Return (X, Y) of the center of cell containing provided text 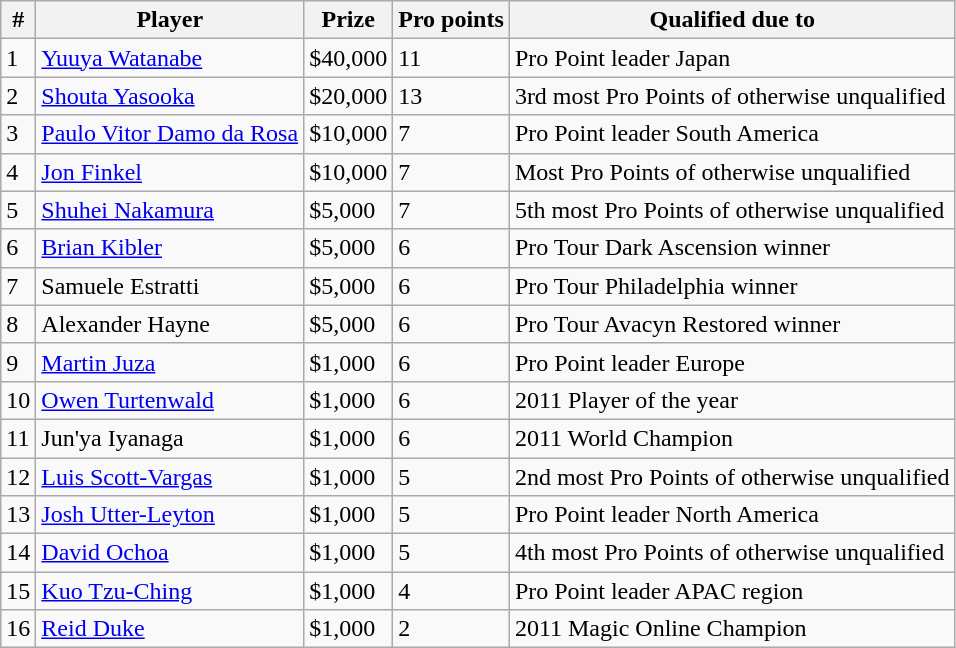
2011 Player of the year (732, 400)
Player (170, 20)
Martin Juza (170, 362)
Josh Utter-Leyton (170, 515)
14 (18, 553)
Pro Point leader South America (732, 134)
Pro Point leader North America (732, 515)
8 (18, 324)
Pro Point leader APAC region (732, 591)
16 (18, 629)
2nd most Pro Points of otherwise unqualified (732, 477)
Jon Finkel (170, 172)
3 (18, 134)
Qualified due to (732, 20)
David Ochoa (170, 553)
Shuhei Nakamura (170, 210)
Prize (348, 20)
Owen Turtenwald (170, 400)
Most Pro Points of otherwise unqualified (732, 172)
2011 World Champion (732, 438)
$20,000 (348, 96)
4th most Pro Points of otherwise unqualified (732, 553)
Kuo Tzu-Ching (170, 591)
5th most Pro Points of otherwise unqualified (732, 210)
Pro Tour Dark Ascension winner (732, 248)
1 (18, 58)
Pro points (452, 20)
Pro Point leader Japan (732, 58)
Yuuya Watanabe (170, 58)
12 (18, 477)
2011 Magic Online Champion (732, 629)
$40,000 (348, 58)
3rd most Pro Points of otherwise unqualified (732, 96)
Samuele Estratti (170, 286)
# (18, 20)
Paulo Vitor Damo da Rosa (170, 134)
Brian Kibler (170, 248)
9 (18, 362)
Jun'ya Iyanaga (170, 438)
15 (18, 591)
10 (18, 400)
Luis Scott-Vargas (170, 477)
Pro Point leader Europe (732, 362)
Pro Tour Avacyn Restored winner (732, 324)
Pro Tour Philadelphia winner (732, 286)
Alexander Hayne (170, 324)
Reid Duke (170, 629)
Shouta Yasooka (170, 96)
